Scan for the cell matching the given text and deliver its (x, y) coordinate at center. 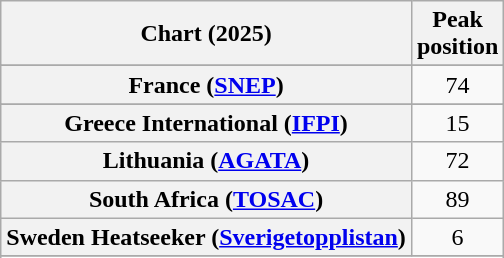
Peakposition (457, 34)
Chart (2025) (206, 34)
74 (457, 85)
France (SNEP) (206, 85)
6 (457, 237)
89 (457, 199)
South Africa (TOSAC) (206, 199)
15 (457, 123)
72 (457, 161)
Sweden Heatseeker (Sverigetopplistan) (206, 237)
Lithuania (AGATA) (206, 161)
Greece International (IFPI) (206, 123)
